Scan for the cell matching the given text and deliver its (x, y) coordinate at center. 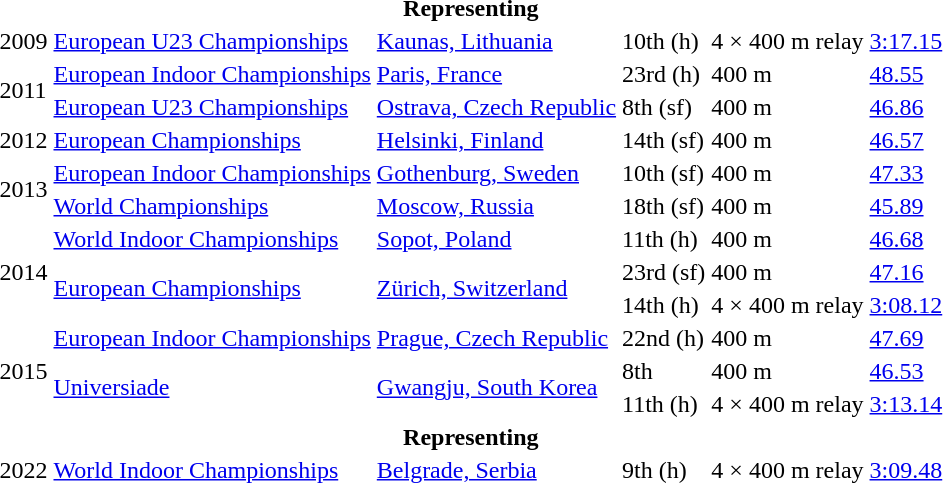
World Indoor Championships (212, 239)
Sopot, Poland (496, 239)
22nd (h) (664, 338)
14th (h) (664, 305)
Gwangju, South Korea (496, 388)
Gothenburg, Sweden (496, 173)
Kaunas, Lithuania (496, 41)
Prague, Czech Republic (496, 338)
World Championships (212, 206)
8th (664, 371)
Universiade (212, 388)
10th (sf) (664, 173)
8th (sf) (664, 107)
Paris, France (496, 74)
23rd (sf) (664, 272)
Ostrava, Czech Republic (496, 107)
14th (sf) (664, 140)
Helsinki, Finland (496, 140)
10th (h) (664, 41)
Zürich, Switzerland (496, 288)
Moscow, Russia (496, 206)
23rd (h) (664, 74)
18th (sf) (664, 206)
